Output the [x, y] coordinate of the center of the cell containing the given text.  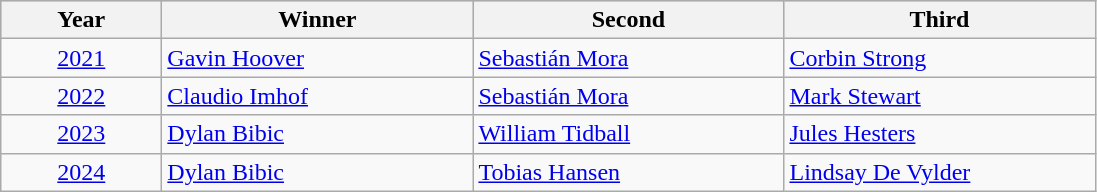
Gavin Hoover [318, 58]
Third [940, 20]
Mark Stewart [940, 96]
Year [82, 20]
Winner [318, 20]
Jules Hesters [940, 134]
2023 [82, 134]
Second [628, 20]
2022 [82, 96]
2024 [82, 172]
Tobias Hansen [628, 172]
Corbin Strong [940, 58]
2021 [82, 58]
Lindsay De Vylder [940, 172]
Claudio Imhof [318, 96]
William Tidball [628, 134]
